Determine the (x, y) coordinate at the center of the cell enclosing the given text.  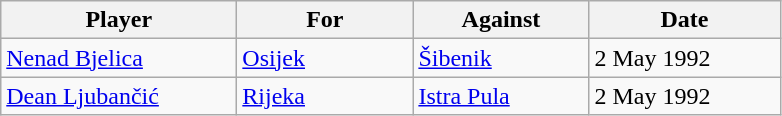
Istra Pula (501, 96)
Player (119, 20)
Šibenik (501, 58)
Date (684, 20)
Dean Ljubančić (119, 96)
Osijek (325, 58)
Nenad Bjelica (119, 58)
Against (501, 20)
Rijeka (325, 96)
For (325, 20)
